From the cell containing the given text, extract its center point as (x, y) coordinate. 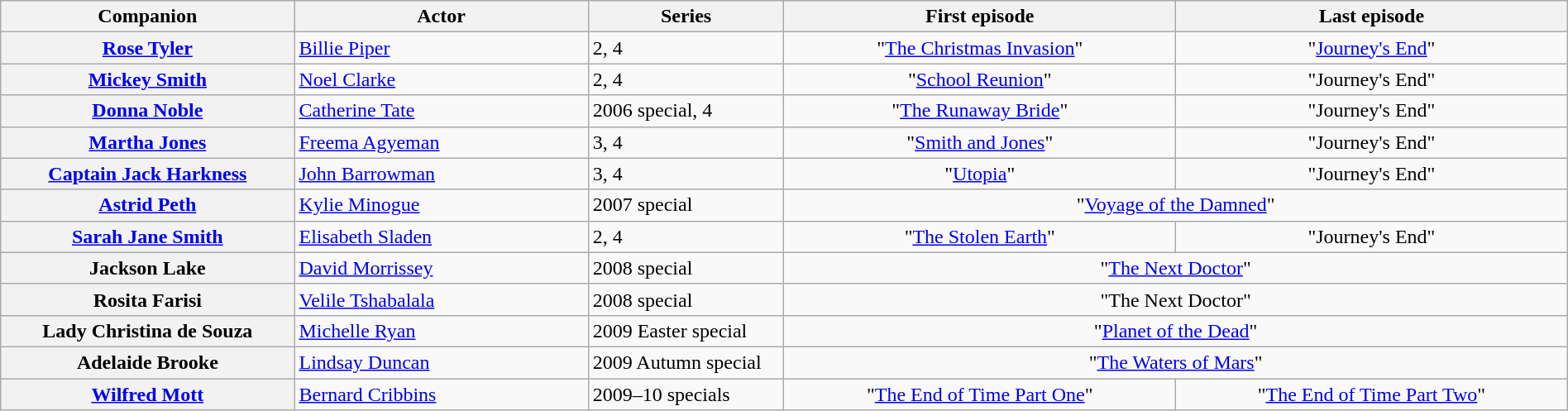
2009 Easter special (686, 331)
"Smith and Jones" (980, 142)
"School Reunion" (980, 79)
Bernard Cribbins (442, 394)
John Barrowman (442, 174)
First episode (980, 17)
"The End of Time Part One" (980, 394)
"The Christmas Invasion" (980, 48)
Lady Christina de Souza (147, 331)
Mickey Smith (147, 79)
Martha Jones (147, 142)
Noel Clarke (442, 79)
Adelaide Brooke (147, 362)
"The End of Time Part Two" (1372, 394)
Last episode (1372, 17)
Michelle Ryan (442, 331)
"Planet of the Dead" (1176, 331)
"The Waters of Mars" (1176, 362)
Donna Noble (147, 111)
"Utopia" (980, 174)
2009–10 specials (686, 394)
Astrid Peth (147, 205)
Rosita Farisi (147, 299)
Lindsay Duncan (442, 362)
Rose Tyler (147, 48)
Actor (442, 17)
2006 special, 4 (686, 111)
Sarah Jane Smith (147, 237)
Captain Jack Harkness (147, 174)
"Voyage of the Damned" (1176, 205)
Billie Piper (442, 48)
Catherine Tate (442, 111)
2009 Autumn special (686, 362)
"The Stolen Earth" (980, 237)
Kylie Minogue (442, 205)
David Morrissey (442, 268)
Velile Tshabalala (442, 299)
2007 special (686, 205)
Jackson Lake (147, 268)
Freema Agyeman (442, 142)
Companion (147, 17)
Series (686, 17)
Wilfred Mott (147, 394)
Elisabeth Sladen (442, 237)
"The Runaway Bride" (980, 111)
